Locate the cell with the specified text and output its [x, y] center coordinate. 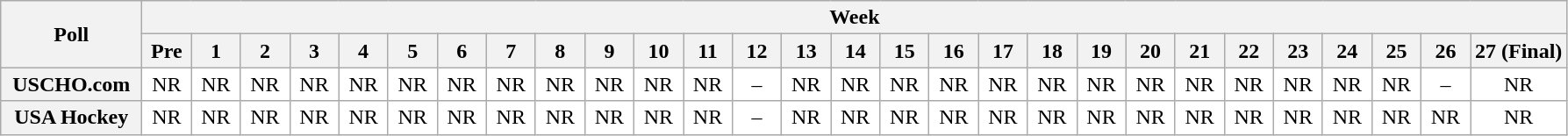
3 [314, 51]
USA Hockey [72, 118]
5 [412, 51]
13 [806, 51]
21 [1199, 51]
12 [757, 51]
19 [1101, 51]
Poll [72, 34]
Pre [167, 51]
USCHO.com [72, 84]
15 [905, 51]
16 [954, 51]
25 [1396, 51]
24 [1347, 51]
17 [1003, 51]
4 [363, 51]
2 [265, 51]
6 [462, 51]
1 [216, 51]
9 [609, 51]
10 [658, 51]
14 [856, 51]
Week [855, 18]
7 [511, 51]
11 [707, 51]
20 [1150, 51]
8 [560, 51]
27 (Final) [1519, 51]
22 [1249, 51]
26 [1445, 51]
23 [1298, 51]
18 [1052, 51]
